Capture the cell that displays the provided text and extract its (X, Y) central coordinate. 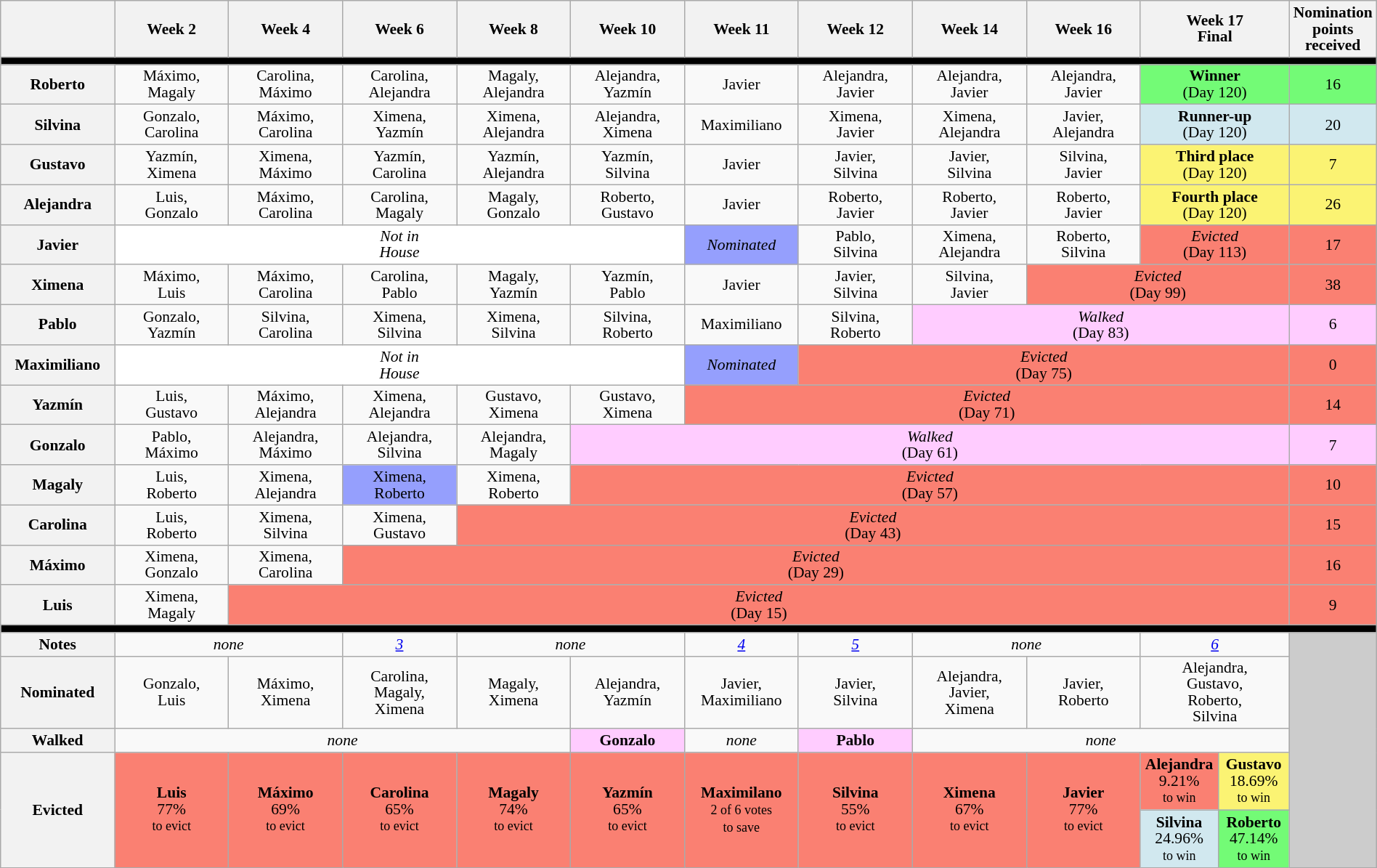
Alejandra,Silvina (399, 445)
Evicted(Day 29) (816, 565)
Yazmín65%to evict (627, 810)
Week 14 (969, 29)
Máximo69%to evict (286, 810)
Evicted(Day 71) (986, 405)
Walked(Day 61) (930, 445)
Roberto47.14%to win (1254, 838)
Alejandra,Magaly (513, 445)
9 (1333, 606)
Ximena,Magaly (171, 606)
Yazmín,Silvina (627, 164)
Week 17Final (1214, 29)
Luis (58, 606)
Máximo,Luis (171, 285)
5 (856, 645)
Ximena,Yazmín (399, 125)
Silvina55%to evict (856, 810)
Alejandra,Gustavo,Roberto,Silvina (1214, 692)
Evicted (58, 810)
Carolina,Alejandra (399, 84)
Alejandra9.21%to win (1179, 782)
Evicted(Day 99) (1158, 285)
Third place(Day 120) (1214, 164)
20 (1333, 125)
Yazmín (58, 405)
Javier,Alejandra (1084, 125)
Gustavo18.69%to win (1254, 782)
Pablo,Silvina (856, 244)
Walked(Day 83) (1101, 325)
Week 4 (286, 29)
Roberto,Gustavo (627, 205)
Magaly,Ximena (513, 692)
Maximilano2 of 6 votesto save (741, 810)
Gustavo (58, 164)
Silvina (58, 125)
Alejandra,Ximena (627, 125)
Carolina,Máximo (286, 84)
Magaly,Yazmín (513, 285)
Alejandra,Máximo (286, 445)
Week 11 (741, 29)
38 (1333, 285)
Week 2 (171, 29)
Evicted(Day 15) (760, 606)
Yazmín,Ximena (171, 164)
Nominationpointsreceived (1333, 29)
Luis,Gonzalo (171, 205)
Ximena,Gonzalo (171, 565)
Javier,Maximiliano (741, 692)
Gonzalo,Luis (171, 692)
Evicted(Day 57) (930, 485)
Ximena,Gustavo (399, 524)
Gonzalo,Carolina (171, 125)
Máximo,Ximena (286, 692)
Roberto,Silvina (1084, 244)
Carolina,Magaly (399, 205)
Javier,Roberto (1084, 692)
Evicted(Day 75) (1044, 365)
Fourth place(Day 120) (1214, 205)
26 (1333, 205)
Week 16 (1084, 29)
17 (1333, 244)
14 (1333, 405)
Walked (58, 741)
Magaly (58, 485)
Ximena67%to evict (969, 810)
Evicted(Day 113) (1214, 244)
Ximena,Máximo (286, 164)
Pablo,Máximo (171, 445)
Evicted(Day 43) (873, 524)
Alejandra,Javier,Ximena (969, 692)
Silvina24.96%to win (1179, 838)
Yazmín,Alejandra (513, 164)
Luis,Gustavo (171, 405)
Carolina,Pablo (399, 285)
Week 6 (399, 29)
Week 8 (513, 29)
Gonzalo,Yazmín (171, 325)
Yazmín,Pablo (627, 285)
Ximena (58, 285)
Máximo,Magaly (171, 84)
10 (1333, 485)
Carolina,Magaly,Ximena (399, 692)
Notes (58, 645)
Máximo,Alejandra (286, 405)
Week 12 (856, 29)
Luis77%to evict (171, 810)
Winner(Day 120) (1214, 84)
Magaly,Alejandra (513, 84)
15 (1333, 524)
Alejandra (58, 205)
Runner-up(Day 120) (1214, 125)
Roberto (58, 84)
Ximena,Carolina (286, 565)
Yazmín,Carolina (399, 164)
3 (399, 645)
Carolina (58, 524)
0 (1333, 365)
Carolina65%to evict (399, 810)
Week 10 (627, 29)
Máximo (58, 565)
Silvina,Carolina (286, 325)
Ximena,Javier (856, 125)
4 (741, 645)
Javier77%to evict (1084, 810)
Magaly,Gonzalo (513, 205)
Magaly74%to evict (513, 810)
